Search for the cell housing the specified text and yield its [x, y] center coordinate. 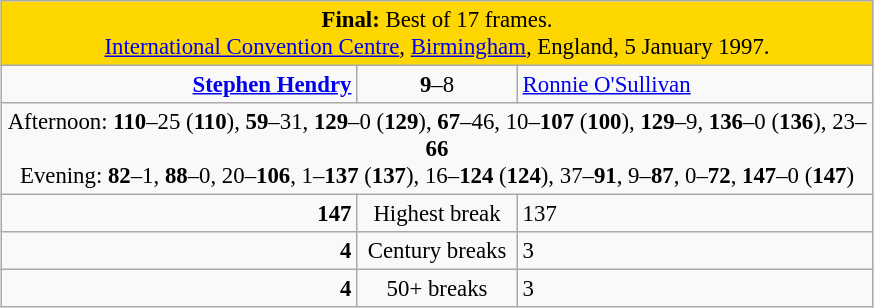
9–8 [438, 85]
Stephen Hendry [179, 85]
Highest break [438, 214]
137 [695, 214]
50+ breaks [438, 289]
Century breaks [438, 251]
147 [179, 214]
Final: Best of 17 frames.International Convention Centre, Birmingham, England, 5 January 1997. [437, 34]
Ronnie O'Sullivan [695, 85]
